Provide the [X, Y] coordinate of the cell's center where the given text is located.  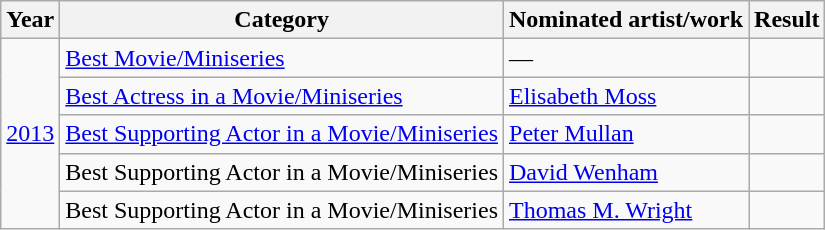
Thomas M. Wright [626, 210]
2013 [30, 134]
Year [30, 20]
Elisabeth Moss [626, 96]
David Wenham [626, 172]
Category [282, 20]
— [626, 58]
Result [787, 20]
Nominated artist/work [626, 20]
Best Movie/Miniseries [282, 58]
Peter Mullan [626, 134]
Best Actress in a Movie/Miniseries [282, 96]
